Provide the [X, Y] coordinate of the cell's center where the given text is located.  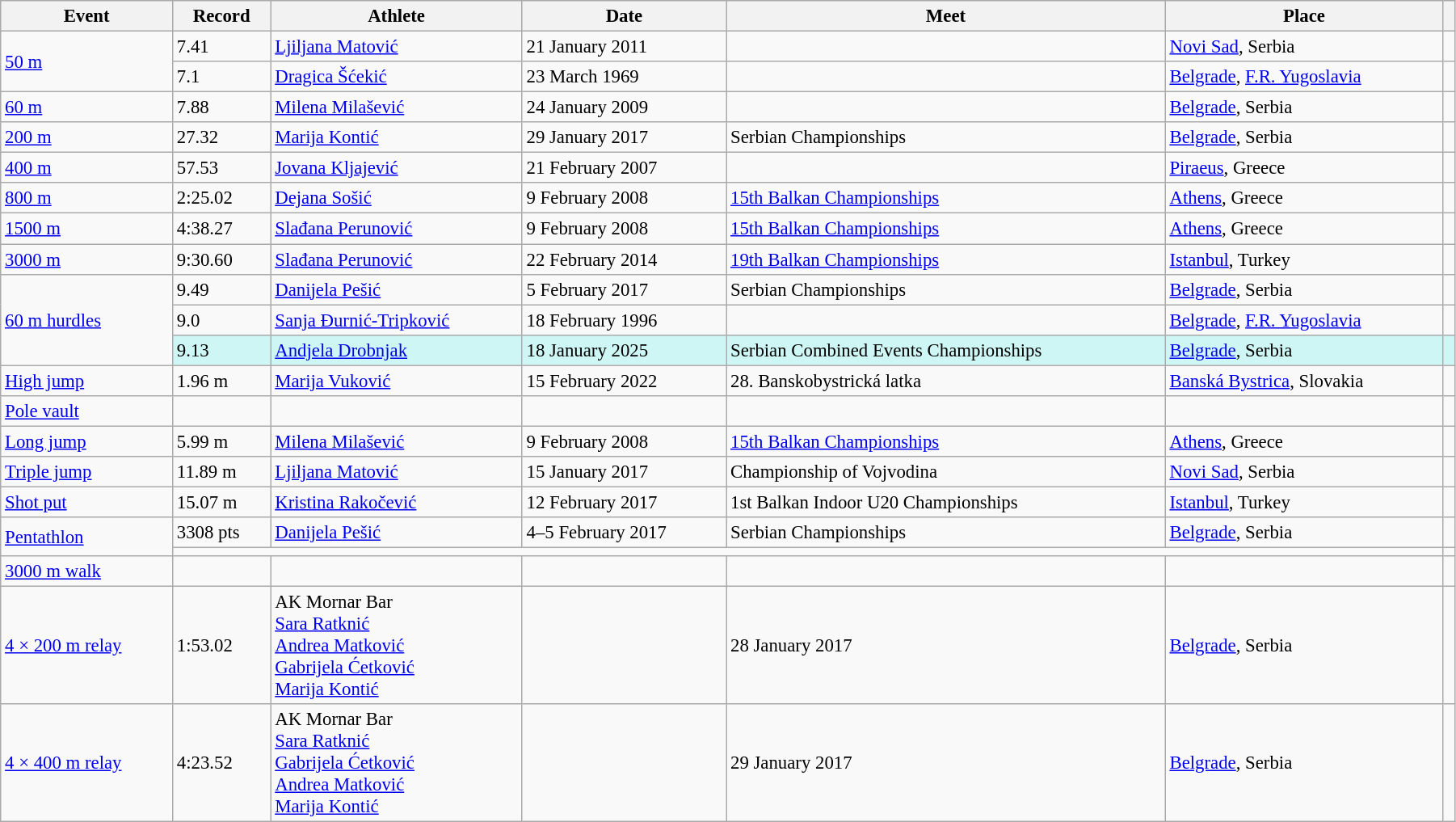
2:25.02 [221, 198]
Sanja Đurnić-Tripković [396, 320]
27.32 [221, 137]
Dejana Sošić [396, 198]
7.88 [221, 107]
Meet [945, 16]
Jovana Kljajević [396, 168]
11.89 m [221, 472]
18 January 2025 [624, 350]
3000 m [87, 259]
7.1 [221, 77]
4 × 400 m relay [87, 763]
21 January 2011 [624, 47]
3308 pts [221, 533]
Event [87, 16]
Date [624, 16]
Long jump [87, 441]
5.99 m [221, 441]
Dragica Šćekić [396, 77]
Place [1304, 16]
3000 m walk [87, 571]
1st Balkan Indoor U20 Championships [945, 502]
High jump [87, 381]
4:38.27 [221, 229]
Serbian Combined Events Championships [945, 350]
23 March 1969 [624, 77]
Pole vault [87, 411]
1500 m [87, 229]
18 February 1996 [624, 320]
9.13 [221, 350]
21 February 2007 [624, 168]
200 m [87, 137]
15 February 2022 [624, 381]
9.0 [221, 320]
Piraeus, Greece [1304, 168]
1.96 m [221, 381]
19th Balkan Championships [945, 259]
15.07 m [221, 502]
Marija Vuković [396, 381]
28 January 2017 [945, 646]
57.53 [221, 168]
7.41 [221, 47]
9.49 [221, 289]
4–5 February 2017 [624, 533]
Pentathlon [87, 537]
Banská Bystrica, Slovakia [1304, 381]
28. Banskobystrická latka [945, 381]
Marija Kontić [396, 137]
Kristina Rakočević [396, 502]
Triple jump [87, 472]
Championship of Vojvodina [945, 472]
Andjela Drobnjak [396, 350]
Athlete [396, 16]
5 February 2017 [624, 289]
Shot put [87, 502]
22 February 2014 [624, 259]
4:23.52 [221, 763]
60 m [87, 107]
Record [221, 16]
12 February 2017 [624, 502]
AK Mornar BarSara RatknićGabrijela ĆetkovićAndrea MatkovićMarija Kontić [396, 763]
400 m [87, 168]
1:53.02 [221, 646]
60 m hurdles [87, 320]
24 January 2009 [624, 107]
50 m [87, 61]
15 January 2017 [624, 472]
4 × 200 m relay [87, 646]
9:30.60 [221, 259]
AK Mornar BarSara RatknićAndrea MatkovićGabrijela ĆetkovićMarija Kontić [396, 646]
800 m [87, 198]
